For the text-containing cell, return its midpoint in (x, y) coordinate format. 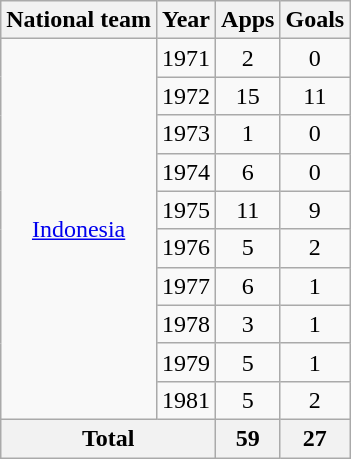
3 (248, 324)
Indonesia (79, 230)
1972 (186, 96)
9 (315, 210)
59 (248, 438)
1973 (186, 134)
15 (248, 96)
1978 (186, 324)
1975 (186, 210)
1974 (186, 172)
1977 (186, 286)
1971 (186, 58)
Total (108, 438)
Goals (315, 20)
Year (186, 20)
1976 (186, 248)
1979 (186, 362)
1981 (186, 400)
Apps (248, 20)
27 (315, 438)
National team (79, 20)
